Detect which cell encompasses the target text, then output its (X, Y) center coordinate. 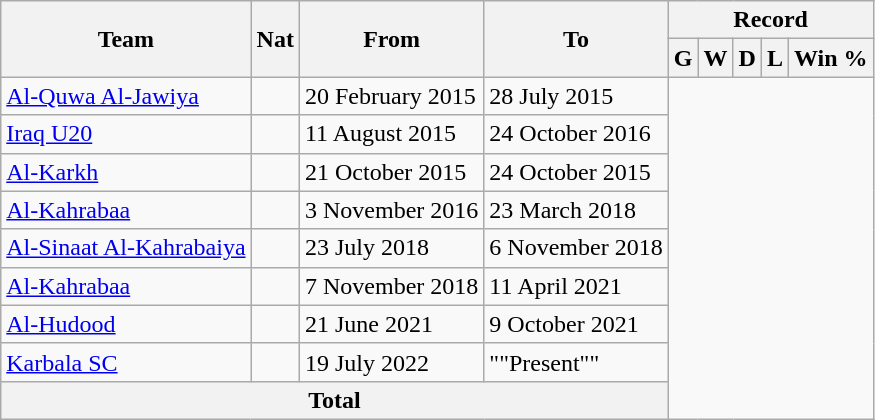
Al-Quwa Al-Jawiya (126, 96)
L (774, 58)
Al-Karkh (126, 172)
11 April 2021 (576, 286)
11 August 2015 (391, 134)
""Present"" (576, 362)
Al-Sinaat Al-Kahrabaiya (126, 248)
24 October 2015 (576, 172)
Win % (830, 58)
Karbala SC (126, 362)
G (683, 58)
7 November 2018 (391, 286)
W (716, 58)
Team (126, 39)
To (576, 39)
24 October 2016 (576, 134)
20 February 2015 (391, 96)
Nat (275, 39)
21 June 2021 (391, 324)
23 March 2018 (576, 210)
3 November 2016 (391, 210)
D (747, 58)
Record (770, 20)
6 November 2018 (576, 248)
23 July 2018 (391, 248)
Iraq U20 (126, 134)
From (391, 39)
Total (334, 400)
19 July 2022 (391, 362)
9 October 2021 (576, 324)
28 July 2015 (576, 96)
21 October 2015 (391, 172)
Al-Hudood (126, 324)
